Scan for the cell matching the given text and deliver its [X, Y] coordinate at center. 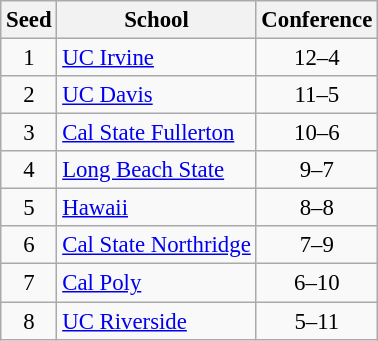
3 [29, 133]
Cal State Northridge [156, 245]
9–7 [317, 170]
12–4 [317, 58]
5–11 [317, 321]
Long Beach State [156, 170]
11–5 [317, 95]
Conference [317, 20]
6 [29, 245]
Hawaii [156, 208]
8 [29, 321]
10–6 [317, 133]
Seed [29, 20]
4 [29, 170]
UC Irvine [156, 58]
5 [29, 208]
School [156, 20]
7 [29, 283]
8–8 [317, 208]
Cal Poly [156, 283]
UC Davis [156, 95]
UC Riverside [156, 321]
1 [29, 58]
7–9 [317, 245]
2 [29, 95]
Cal State Fullerton [156, 133]
6–10 [317, 283]
